Return (x, y) of the center of cell containing provided text 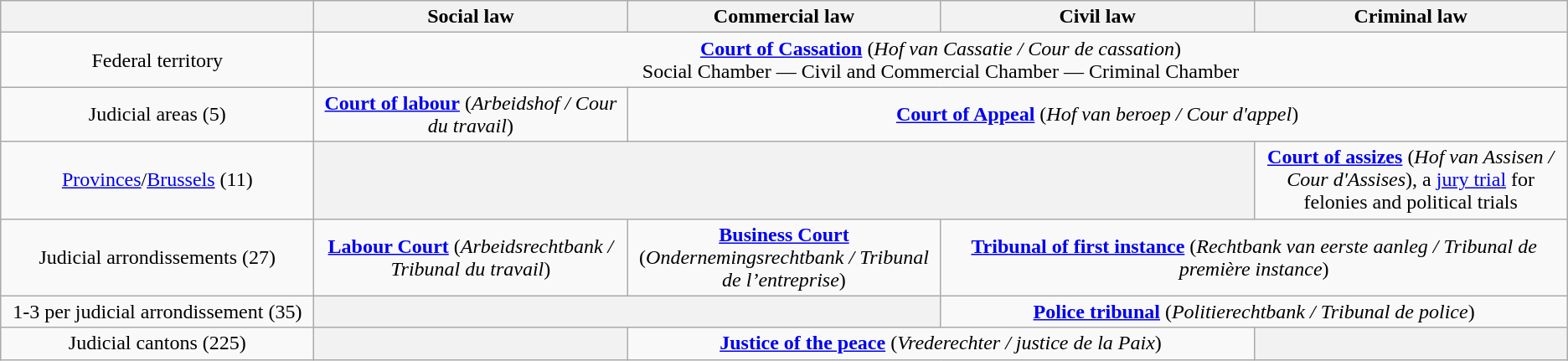
Court of Appeal (Hof van beroep / Cour d'appel) (1097, 114)
1-3 per judicial arrondissement (35) (157, 312)
Court of Cassation (Hof van Cassatie / Cour de cassation)Social Chamber — Civil and Commercial Chamber — Criminal Chamber (941, 60)
Justice of the peace (Vrederechter / justice de la Paix) (941, 343)
Commercial law (784, 17)
Tribunal of first instance (Rechtbank van eerste aanleg / Tribunal de première instance) (1254, 257)
Criminal law (1411, 17)
Judicial areas (5) (157, 114)
Court of labour (Arbeidshof / Cour du travail) (471, 114)
Provinces/Brussels (11) (157, 180)
Business Court (Ondernemingsrechtbank / Tribunal de l’entreprise) (784, 257)
Civil law (1097, 17)
Judicial cantons (225) (157, 343)
Court of assizes (Hof van Assisen / Cour d'Assises), a jury trial for felonies and political trials (1411, 180)
Labour Court (Arbeidsrechtbank / Tribunal du travail) (471, 257)
Federal territory (157, 60)
Police tribunal (Politierechtbank / Tribunal de police) (1254, 312)
Social law (471, 17)
Judicial arrondissements (27) (157, 257)
